Return the [x, y] coordinate for the center point of the cell that contains the specified text.  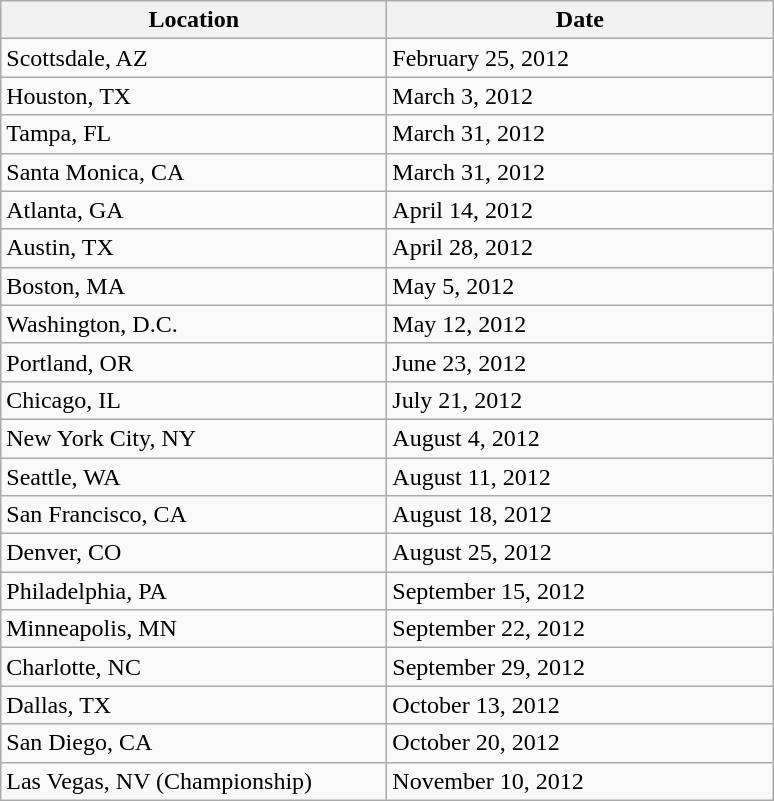
August 18, 2012 [580, 515]
Date [580, 20]
Houston, TX [194, 96]
New York City, NY [194, 438]
Scottsdale, AZ [194, 58]
Las Vegas, NV (Championship) [194, 781]
October 13, 2012 [580, 705]
April 14, 2012 [580, 210]
August 4, 2012 [580, 438]
September 15, 2012 [580, 591]
September 29, 2012 [580, 667]
Austin, TX [194, 248]
April 28, 2012 [580, 248]
Boston, MA [194, 286]
Atlanta, GA [194, 210]
August 25, 2012 [580, 553]
Philadelphia, PA [194, 591]
San Diego, CA [194, 743]
August 11, 2012 [580, 477]
November 10, 2012 [580, 781]
Chicago, IL [194, 400]
Dallas, TX [194, 705]
Denver, CO [194, 553]
May 5, 2012 [580, 286]
October 20, 2012 [580, 743]
Portland, OR [194, 362]
Minneapolis, MN [194, 629]
February 25, 2012 [580, 58]
Santa Monica, CA [194, 172]
Seattle, WA [194, 477]
May 12, 2012 [580, 324]
Location [194, 20]
June 23, 2012 [580, 362]
Tampa, FL [194, 134]
San Francisco, CA [194, 515]
Washington, D.C. [194, 324]
September 22, 2012 [580, 629]
March 3, 2012 [580, 96]
Charlotte, NC [194, 667]
July 21, 2012 [580, 400]
